Output the [x, y] coordinate of the center of the cell containing the given text.  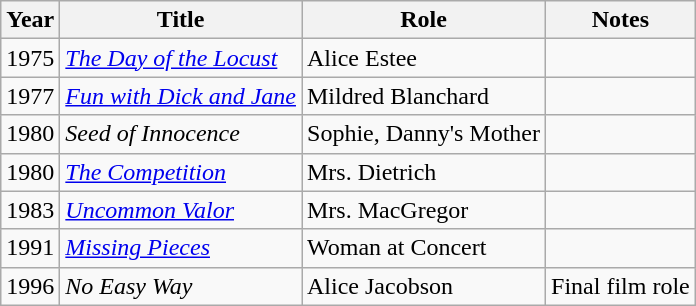
Year [30, 20]
Alice Jacobson [424, 286]
1991 [30, 248]
1977 [30, 96]
Mrs. MacGregor [424, 210]
Mrs. Dietrich [424, 172]
1975 [30, 58]
1983 [30, 210]
Sophie, Danny's Mother [424, 134]
Woman at Concert [424, 248]
Uncommon Valor [181, 210]
No Easy Way [181, 286]
Mildred Blanchard [424, 96]
1996 [30, 286]
Role [424, 20]
The Competition [181, 172]
Notes [621, 20]
Final film role [621, 286]
Alice Estee [424, 58]
Title [181, 20]
The Day of the Locust [181, 58]
Seed of Innocence [181, 134]
Fun with Dick and Jane [181, 96]
Missing Pieces [181, 248]
